Detect which cell encompasses the target text, then output its [X, Y] center coordinate. 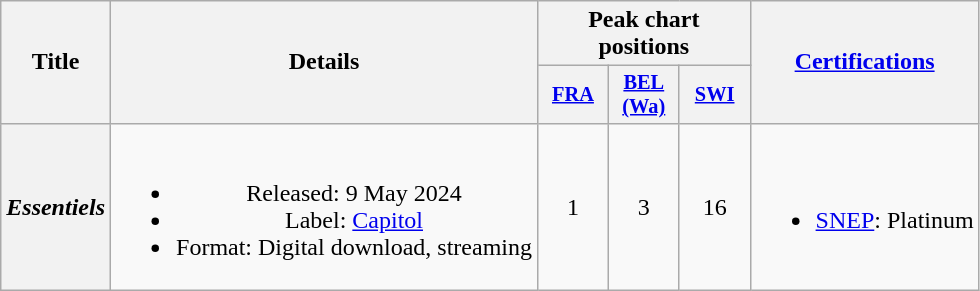
16 [714, 206]
3 [644, 206]
Title [56, 62]
Peak chart positions [644, 34]
Details [324, 62]
SWI [714, 95]
Essentiels [56, 206]
FRA [574, 95]
SNEP: Platinum [864, 206]
Certifications [864, 62]
BEL(Wa) [644, 95]
1 [574, 206]
Released: 9 May 2024Label: CapitolFormat: Digital download, streaming [324, 206]
